Return (x, y) of the center of cell containing provided text 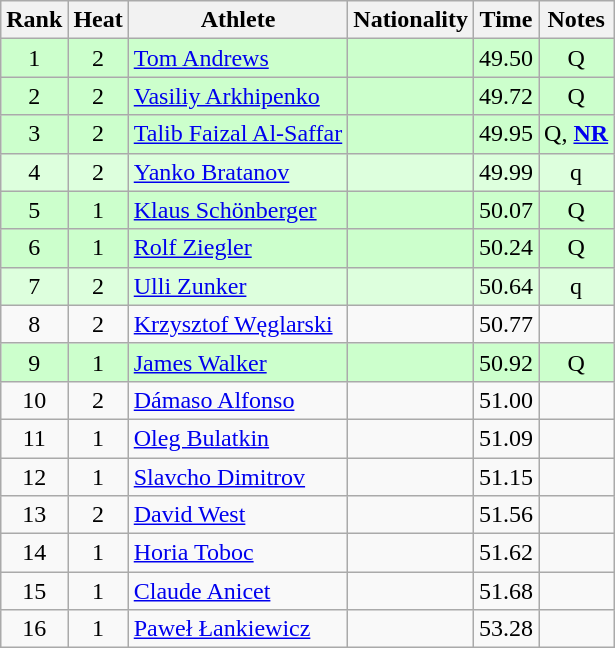
Ulli Zunker (238, 286)
49.99 (506, 172)
Rolf Ziegler (238, 248)
50.24 (506, 248)
Tom Andrews (238, 58)
49.50 (506, 58)
Klaus Schönberger (238, 210)
Vasiliy Arkhipenko (238, 96)
51.09 (506, 438)
16 (34, 629)
50.07 (506, 210)
51.00 (506, 400)
10 (34, 400)
Time (506, 20)
13 (34, 515)
4 (34, 172)
7 (34, 286)
51.68 (506, 591)
50.92 (506, 362)
14 (34, 553)
51.56 (506, 515)
49.95 (506, 134)
8 (34, 324)
David West (238, 515)
53.28 (506, 629)
15 (34, 591)
Athlete (238, 20)
12 (34, 477)
Horia Toboc (238, 553)
51.15 (506, 477)
Q, NR (576, 134)
9 (34, 362)
5 (34, 210)
Notes (576, 20)
Dámaso Alfonso (238, 400)
Heat (98, 20)
51.62 (506, 553)
50.77 (506, 324)
James Walker (238, 362)
49.72 (506, 96)
Nationality (411, 20)
Slavcho Dimitrov (238, 477)
11 (34, 438)
Paweł Łankiewicz (238, 629)
Krzysztof Węglarski (238, 324)
3 (34, 134)
Yanko Bratanov (238, 172)
50.64 (506, 286)
Talib Faizal Al-Saffar (238, 134)
Rank (34, 20)
Oleg Bulatkin (238, 438)
Claude Anicet (238, 591)
6 (34, 248)
